Scan for the cell matching the given text and deliver its (x, y) coordinate at center. 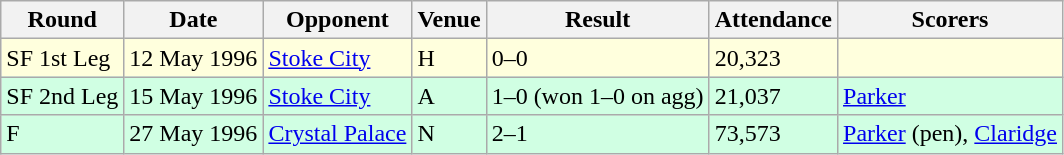
N (449, 134)
Result (598, 20)
15 May 1996 (194, 96)
H (449, 58)
F (62, 134)
Opponent (338, 20)
21,037 (773, 96)
27 May 1996 (194, 134)
Date (194, 20)
Parker (950, 96)
1–0 (won 1–0 on agg) (598, 96)
SF 2nd Leg (62, 96)
Scorers (950, 20)
Crystal Palace (338, 134)
Parker (pen), Claridge (950, 134)
12 May 1996 (194, 58)
SF 1st Leg (62, 58)
0–0 (598, 58)
Round (62, 20)
Attendance (773, 20)
2–1 (598, 134)
A (449, 96)
73,573 (773, 134)
20,323 (773, 58)
Venue (449, 20)
